Search for the cell housing the specified text and yield its (x, y) center coordinate. 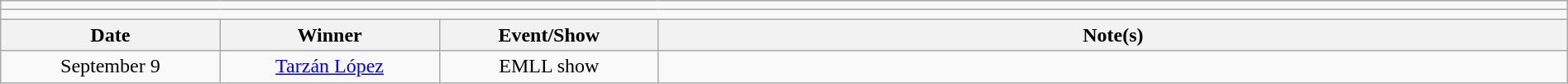
September 9 (111, 67)
Event/Show (549, 35)
EMLL show (549, 67)
Date (111, 35)
Winner (329, 35)
Tarzán López (329, 67)
Note(s) (1113, 35)
